Return the (x, y) coordinate for the center point of the cell that contains the specified text.  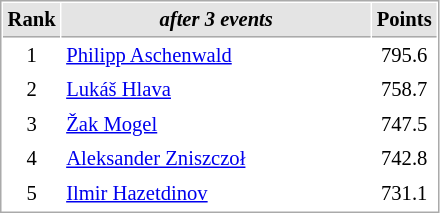
Aleksander Zniszczoł (216, 158)
795.6 (404, 56)
742.8 (404, 158)
Rank (32, 20)
Points (404, 20)
1 (32, 56)
3 (32, 124)
Žak Mogel (216, 124)
Philipp Aschenwald (216, 56)
5 (32, 194)
758.7 (404, 90)
after 3 events (216, 20)
2 (32, 90)
731.1 (404, 194)
4 (32, 158)
Ilmir Hazetdinov (216, 194)
Lukáš Hlava (216, 90)
747.5 (404, 124)
